Detect which cell encompasses the target text, then output its (x, y) center coordinate. 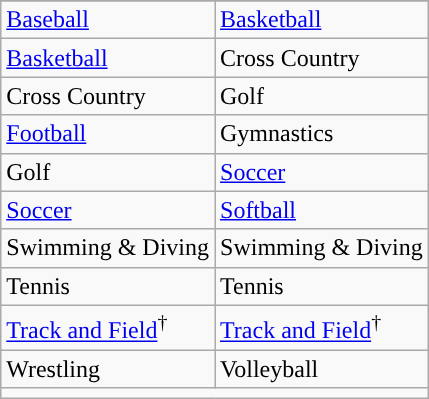
Football (108, 134)
Wrestling (108, 369)
Gymnastics (321, 134)
Softball (321, 210)
Baseball (108, 20)
Volleyball (321, 369)
